Identify which cell holds the provided text, then report its (X, Y) central coordinate. 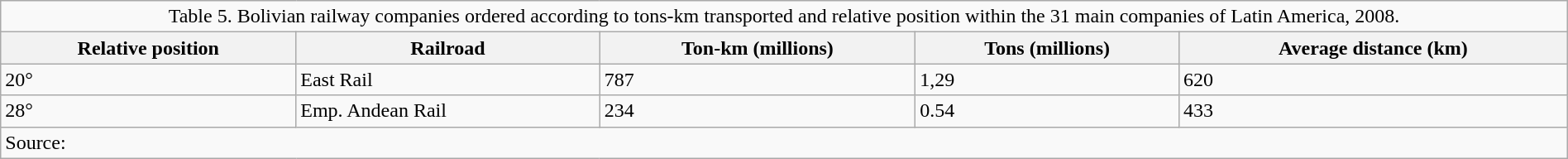
Railroad (448, 48)
787 (758, 79)
620 (1373, 79)
Average distance (km) (1373, 48)
0.54 (1047, 111)
Ton-km (millions) (758, 48)
East Rail (448, 79)
20° (149, 79)
234 (758, 111)
1,29 (1047, 79)
433 (1373, 111)
Relative position (149, 48)
28° (149, 111)
Emp. Andean Rail (448, 111)
Tons (millions) (1047, 48)
Source: (784, 142)
